Capture the cell that displays the provided text and extract its [x, y] central coordinate. 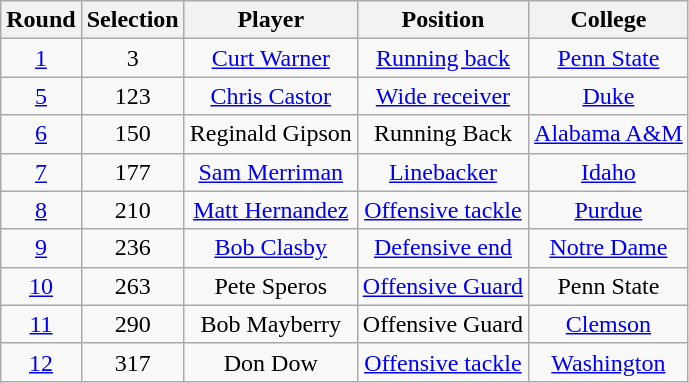
123 [132, 96]
Idaho [609, 172]
Running Back [442, 134]
Notre Dame [609, 248]
College [609, 20]
290 [132, 324]
3 [132, 58]
Don Dow [270, 362]
210 [132, 210]
1 [41, 58]
Running back [442, 58]
10 [41, 286]
Round [41, 20]
Bob Clasby [270, 248]
Linebacker [442, 172]
9 [41, 248]
11 [41, 324]
Wide receiver [442, 96]
7 [41, 172]
Alabama A&M [609, 134]
8 [41, 210]
Washington [609, 362]
5 [41, 96]
Chris Castor [270, 96]
Bob Mayberry [270, 324]
Defensive end [442, 248]
Clemson [609, 324]
Position [442, 20]
Purdue [609, 210]
236 [132, 248]
263 [132, 286]
Duke [609, 96]
12 [41, 362]
Selection [132, 20]
Player [270, 20]
Reginald Gipson [270, 134]
Pete Speros [270, 286]
150 [132, 134]
6 [41, 134]
317 [132, 362]
Matt Hernandez [270, 210]
177 [132, 172]
Curt Warner [270, 58]
Sam Merriman [270, 172]
